Output the [x, y] coordinate of the center of the cell containing the given text.  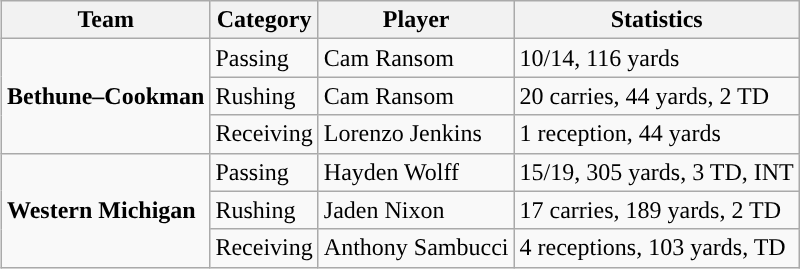
15/19, 305 yards, 3 TD, INT [656, 172]
Lorenzo Jenkins [416, 134]
Western Michigan [105, 210]
Player [416, 20]
Team [105, 20]
Anthony Sambucci [416, 248]
Jaden Nixon [416, 210]
1 reception, 44 yards [656, 134]
10/14, 116 yards [656, 58]
Statistics [656, 20]
Bethune–Cookman [105, 96]
Hayden Wolff [416, 172]
Category [264, 20]
20 carries, 44 yards, 2 TD [656, 96]
17 carries, 189 yards, 2 TD [656, 210]
4 receptions, 103 yards, TD [656, 248]
